Scan for the cell matching the given text and deliver its [x, y] coordinate at center. 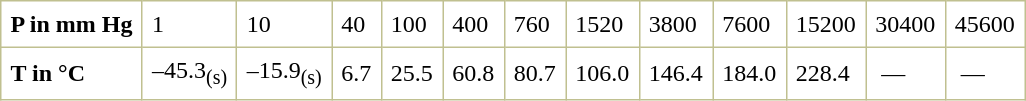
1 [190, 24]
25.5 [412, 74]
10 [284, 24]
45600 [985, 24]
6.7 [357, 74]
80.7 [535, 74]
7600 [749, 24]
1520 [603, 24]
228.4 [826, 74]
146.4 [676, 74]
100 [412, 24]
P in mm Hg [72, 24]
15200 [826, 24]
3800 [676, 24]
40 [357, 24]
60.8 [473, 74]
400 [473, 24]
–15.9(s) [284, 74]
184.0 [749, 74]
–45.3(s) [190, 74]
30400 [906, 24]
106.0 [603, 74]
760 [535, 24]
T in °C [72, 74]
